Capture the cell that displays the provided text and extract its [x, y] central coordinate. 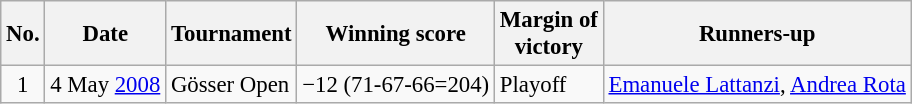
No. [23, 34]
Winning score [396, 34]
Playoff [550, 85]
Margin ofvictory [550, 34]
Tournament [232, 34]
1 [23, 85]
Emanuele Lattanzi, Andrea Rota [757, 85]
Runners-up [757, 34]
4 May 2008 [106, 85]
Gösser Open [232, 85]
Date [106, 34]
−12 (71-67-66=204) [396, 85]
